Identify which cell holds the provided text, then report its (x, y) central coordinate. 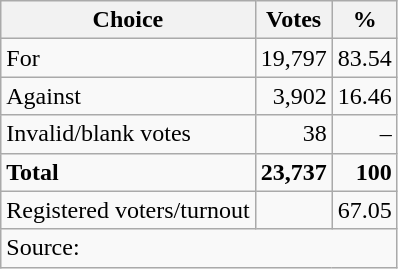
% (364, 20)
– (364, 134)
Registered voters/turnout (128, 210)
Votes (294, 20)
Against (128, 96)
Total (128, 172)
67.05 (364, 210)
Invalid/blank votes (128, 134)
19,797 (294, 58)
For (128, 58)
100 (364, 172)
Source: (199, 248)
Choice (128, 20)
38 (294, 134)
3,902 (294, 96)
83.54 (364, 58)
23,737 (294, 172)
16.46 (364, 96)
